Search for the cell housing the specified text and yield its (X, Y) center coordinate. 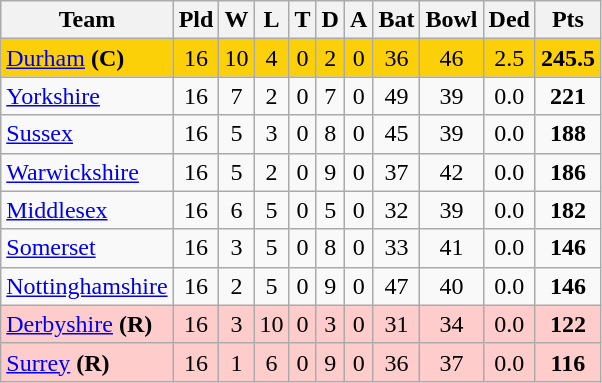
W (236, 20)
41 (452, 248)
33 (396, 248)
Ded (509, 20)
Durham (C) (87, 58)
Middlesex (87, 210)
34 (452, 324)
Yorkshire (87, 96)
A (358, 20)
221 (568, 96)
245.5 (568, 58)
32 (396, 210)
1 (236, 362)
182 (568, 210)
Somerset (87, 248)
31 (396, 324)
122 (568, 324)
Pts (568, 20)
Nottinghamshire (87, 286)
T (302, 20)
45 (396, 134)
Warwickshire (87, 172)
116 (568, 362)
Bat (396, 20)
188 (568, 134)
Derbyshire (R) (87, 324)
47 (396, 286)
L (272, 20)
4 (272, 58)
2.5 (509, 58)
Surrey (R) (87, 362)
Bowl (452, 20)
D (330, 20)
186 (568, 172)
49 (396, 96)
40 (452, 286)
Sussex (87, 134)
Team (87, 20)
Pld (196, 20)
42 (452, 172)
46 (452, 58)
